Return the [x, y] coordinate for the center point of the cell that contains the specified text.  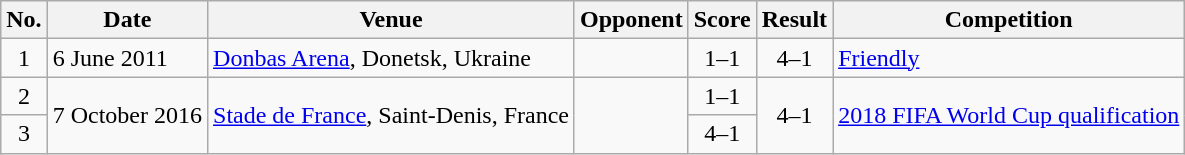
6 June 2011 [127, 58]
2 [24, 96]
Opponent [631, 20]
Date [127, 20]
7 October 2016 [127, 115]
Stade de France, Saint-Denis, France [392, 115]
2018 FIFA World Cup qualification [1009, 115]
Venue [392, 20]
Donbas Arena, Donetsk, Ukraine [392, 58]
Result [794, 20]
Friendly [1009, 58]
Competition [1009, 20]
Score [722, 20]
3 [24, 134]
No. [24, 20]
1 [24, 58]
